Output the (X, Y) coordinate of the center of the cell containing the given text.  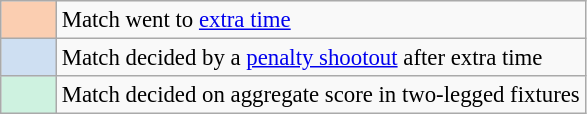
Match decided on aggregate score in two-legged fixtures (320, 95)
Match went to extra time (320, 20)
Match decided by a penalty shootout after extra time (320, 58)
